Search for the cell housing the specified text and yield its [x, y] center coordinate. 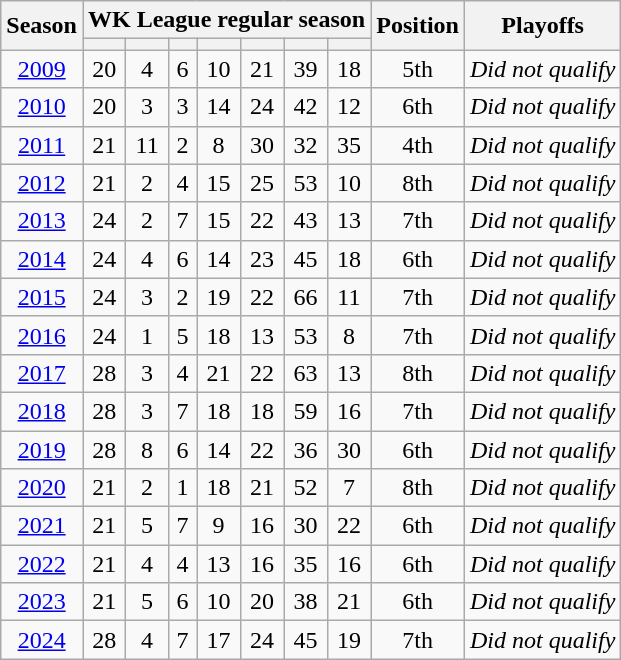
2018 [42, 411]
2009 [42, 69]
WK League regular season [226, 20]
17 [218, 640]
43 [306, 221]
38 [306, 602]
2011 [42, 145]
59 [306, 411]
39 [306, 69]
36 [306, 449]
23 [262, 259]
25 [262, 183]
2020 [42, 488]
2017 [42, 373]
2023 [42, 602]
2014 [42, 259]
2013 [42, 221]
32 [306, 145]
4th [418, 145]
2016 [42, 335]
Position [418, 26]
9 [218, 526]
2015 [42, 297]
2021 [42, 526]
2022 [42, 564]
63 [306, 373]
2010 [42, 107]
Season [42, 26]
5th [418, 69]
12 [349, 107]
52 [306, 488]
2024 [42, 640]
2012 [42, 183]
2019 [42, 449]
Playoffs [542, 26]
66 [306, 297]
42 [306, 107]
